Search for the cell housing the specified text and yield its [X, Y] center coordinate. 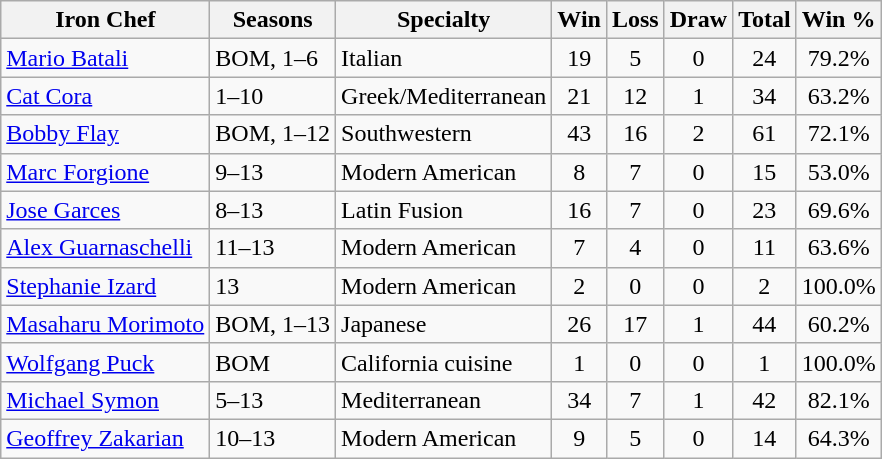
26 [580, 324]
11–13 [273, 248]
9–13 [273, 172]
42 [765, 400]
82.1% [838, 400]
64.3% [838, 438]
69.6% [838, 210]
10–13 [273, 438]
44 [765, 324]
63.2% [838, 96]
Draw [698, 20]
5–13 [273, 400]
Masaharu Morimoto [106, 324]
Italian [444, 58]
79.2% [838, 58]
Cat Cora [106, 96]
Mario Batali [106, 58]
9 [580, 438]
4 [635, 248]
1–10 [273, 96]
Iron Chef [106, 20]
12 [635, 96]
California cuisine [444, 362]
Marc Forgione [106, 172]
Geoffrey Zakarian [106, 438]
Latin Fusion [444, 210]
21 [580, 96]
8–13 [273, 210]
Jose Garces [106, 210]
Wolfgang Puck [106, 362]
Southwestern [444, 134]
19 [580, 58]
14 [765, 438]
Loss [635, 20]
43 [580, 134]
Greek/Mediterranean [444, 96]
61 [765, 134]
BOM, 1–12 [273, 134]
Specialty [444, 20]
53.0% [838, 172]
Alex Guarnaschelli [106, 248]
BOM, 1–13 [273, 324]
Mediterranean [444, 400]
Win % [838, 20]
Win [580, 20]
60.2% [838, 324]
17 [635, 324]
BOM [273, 362]
15 [765, 172]
24 [765, 58]
13 [273, 286]
BOM, 1–6 [273, 58]
Michael Symon [106, 400]
Bobby Flay [106, 134]
23 [765, 210]
Seasons [273, 20]
11 [765, 248]
8 [580, 172]
Stephanie Izard [106, 286]
Total [765, 20]
72.1% [838, 134]
63.6% [838, 248]
Japanese [444, 324]
